Scan for the cell matching the given text and deliver its (X, Y) coordinate at center. 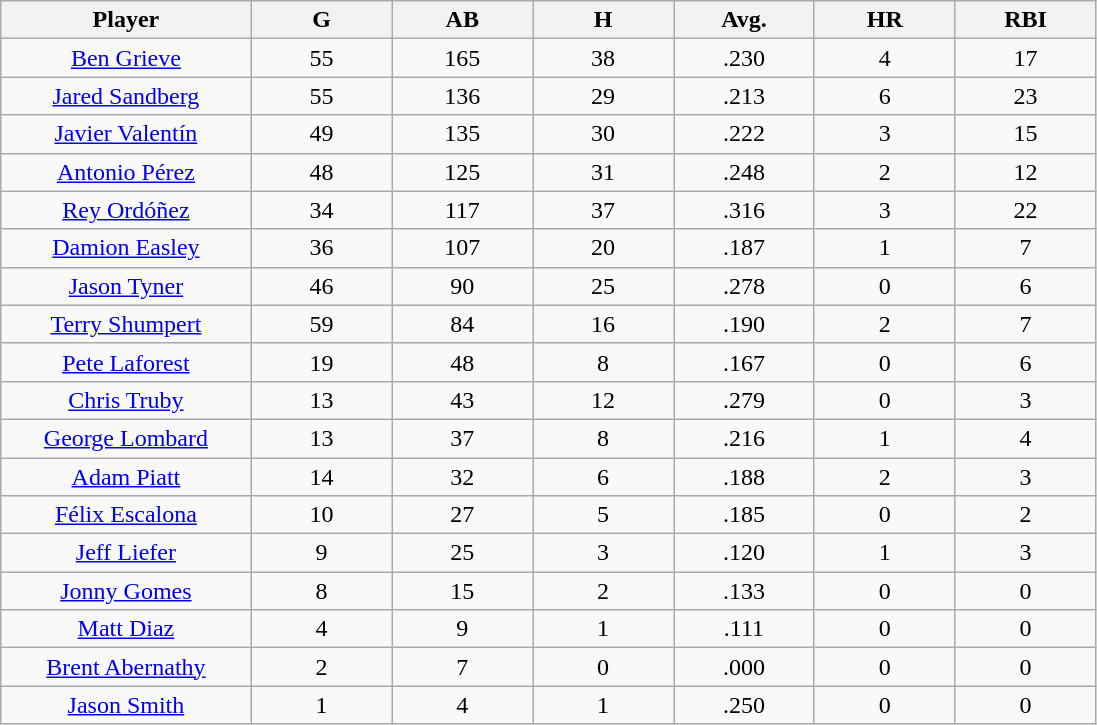
RBI (1026, 20)
Matt Diaz (126, 629)
29 (604, 96)
31 (604, 172)
Félix Escalona (126, 515)
.230 (744, 58)
.133 (744, 591)
Ben Grieve (126, 58)
Avg. (744, 20)
17 (1026, 58)
Brent Abernathy (126, 667)
G (322, 20)
135 (462, 134)
Jason Tyner (126, 286)
Adam Piatt (126, 477)
117 (462, 210)
19 (322, 362)
HR (884, 20)
34 (322, 210)
46 (322, 286)
Javier Valentín (126, 134)
Jeff Liefer (126, 553)
.185 (744, 515)
.111 (744, 629)
George Lombard (126, 438)
20 (604, 248)
165 (462, 58)
36 (322, 248)
H (604, 20)
Jared Sandberg (126, 96)
27 (462, 515)
.278 (744, 286)
30 (604, 134)
.000 (744, 667)
Chris Truby (126, 400)
38 (604, 58)
.120 (744, 553)
49 (322, 134)
22 (1026, 210)
43 (462, 400)
84 (462, 324)
107 (462, 248)
.213 (744, 96)
125 (462, 172)
.190 (744, 324)
.222 (744, 134)
Player (126, 20)
.250 (744, 705)
Antonio Pérez (126, 172)
.187 (744, 248)
.167 (744, 362)
136 (462, 96)
16 (604, 324)
.279 (744, 400)
5 (604, 515)
14 (322, 477)
AB (462, 20)
59 (322, 324)
23 (1026, 96)
Damion Easley (126, 248)
.216 (744, 438)
Rey Ordóñez (126, 210)
.248 (744, 172)
.316 (744, 210)
.188 (744, 477)
90 (462, 286)
10 (322, 515)
Jonny Gomes (126, 591)
Terry Shumpert (126, 324)
Jason Smith (126, 705)
32 (462, 477)
Pete Laforest (126, 362)
